Determine the [X, Y] coordinate at the center of the cell enclosing the given text.  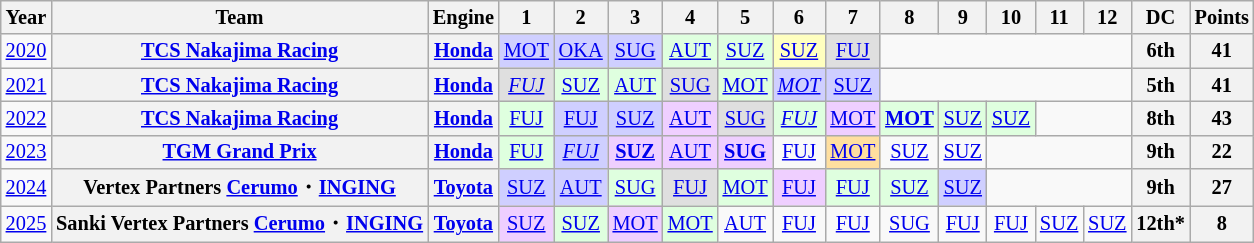
2021 [26, 85]
1 [526, 17]
7 [852, 17]
12 [1107, 17]
5th [1160, 85]
Engine [464, 17]
27 [1222, 188]
43 [1222, 118]
DC [1160, 17]
4 [690, 17]
TGM Grand Prix [240, 152]
Points [1222, 17]
22 [1222, 152]
5 [746, 17]
Sanki Vertex Partners Cerumo・INGING [240, 224]
8th [1160, 118]
12th* [1160, 224]
10 [1011, 17]
6th [1160, 51]
2022 [26, 118]
9 [963, 17]
Team [240, 17]
2023 [26, 152]
2025 [26, 224]
Vertex Partners Cerumo・INGING [240, 188]
2024 [26, 188]
2020 [26, 51]
OKA [581, 51]
11 [1059, 17]
Year [26, 17]
2 [581, 17]
3 [636, 17]
6 [800, 17]
